Locate the cell with the specified text and output its [x, y] center coordinate. 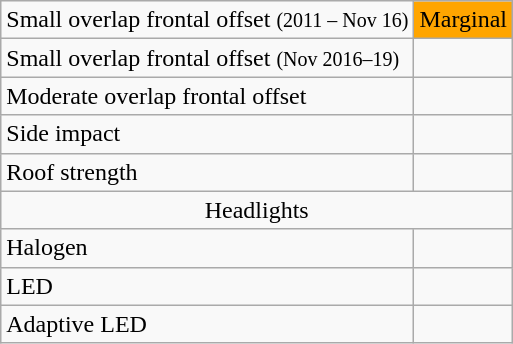
Halogen [208, 248]
LED [208, 286]
Side impact [208, 134]
Adaptive LED [208, 324]
Roof strength [208, 172]
Small overlap frontal offset (Nov 2016–19) [208, 58]
Marginal [464, 20]
Small overlap frontal offset (2011 – Nov 16) [208, 20]
Headlights [257, 210]
Moderate overlap frontal offset [208, 96]
